Output the (x, y) coordinate of the center of the cell containing the given text.  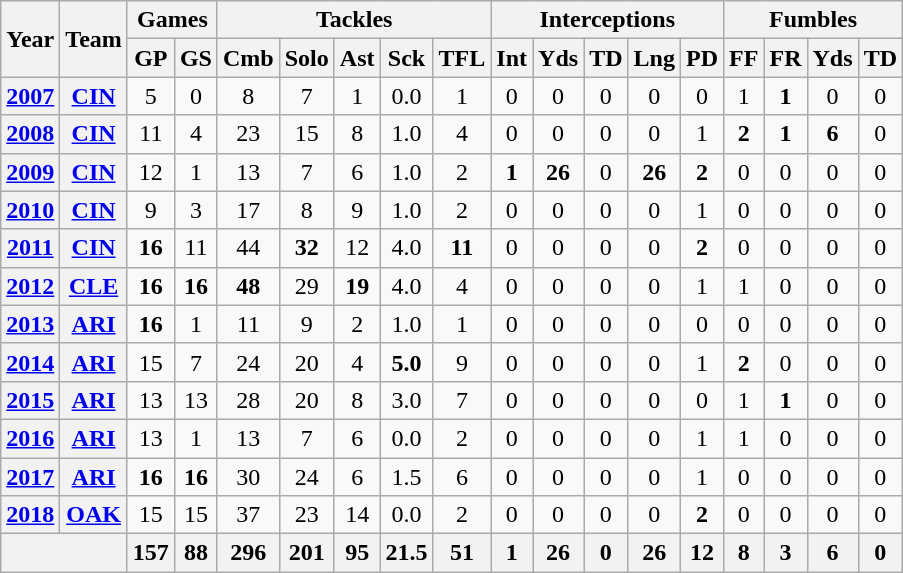
Tackles (354, 20)
2008 (30, 134)
2015 (30, 400)
2016 (30, 438)
95 (357, 553)
88 (196, 553)
48 (248, 286)
28 (248, 400)
Games (172, 20)
29 (306, 286)
Sck (406, 58)
296 (248, 553)
2009 (30, 172)
32 (306, 248)
2018 (30, 515)
FF (744, 58)
2014 (30, 362)
Solo (306, 58)
1.5 (406, 477)
5 (150, 96)
Cmb (248, 58)
GS (196, 58)
2017 (30, 477)
Fumbles (814, 20)
GP (150, 58)
Interceptions (608, 20)
14 (357, 515)
2013 (30, 324)
2012 (30, 286)
2007 (30, 96)
157 (150, 553)
PD (702, 58)
Int (512, 58)
Lng (654, 58)
2010 (30, 210)
51 (462, 553)
30 (248, 477)
TFL (462, 58)
17 (248, 210)
3.0 (406, 400)
5.0 (406, 362)
Team (94, 39)
FR (786, 58)
Year (30, 39)
21.5 (406, 553)
Ast (357, 58)
37 (248, 515)
2011 (30, 248)
44 (248, 248)
19 (357, 286)
OAK (94, 515)
CLE (94, 286)
201 (306, 553)
